Find where the given text appears and provide that cell's center as [x, y] coordinate. 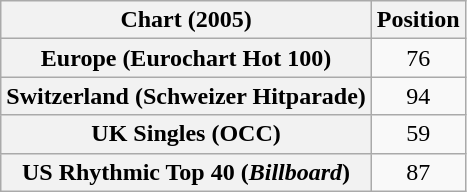
Europe (Eurochart Hot 100) [186, 58]
Chart (2005) [186, 20]
87 [418, 172]
59 [418, 134]
Position [418, 20]
UK Singles (OCC) [186, 134]
US Rhythmic Top 40 (Billboard) [186, 172]
76 [418, 58]
94 [418, 96]
Switzerland (Schweizer Hitparade) [186, 96]
